For the text-containing cell, return its midpoint in (x, y) coordinate format. 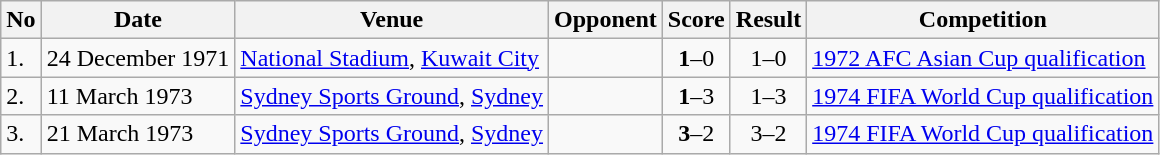
Result (768, 20)
3. (21, 134)
Opponent (606, 20)
Date (138, 20)
24 December 1971 (138, 58)
1. (21, 58)
National Stadium, Kuwait City (392, 58)
11 March 1973 (138, 96)
Score (696, 20)
Venue (392, 20)
No (21, 20)
2. (21, 96)
21 March 1973 (138, 134)
1972 AFC Asian Cup qualification (983, 58)
Competition (983, 20)
